Capture the cell that displays the provided text and extract its (X, Y) central coordinate. 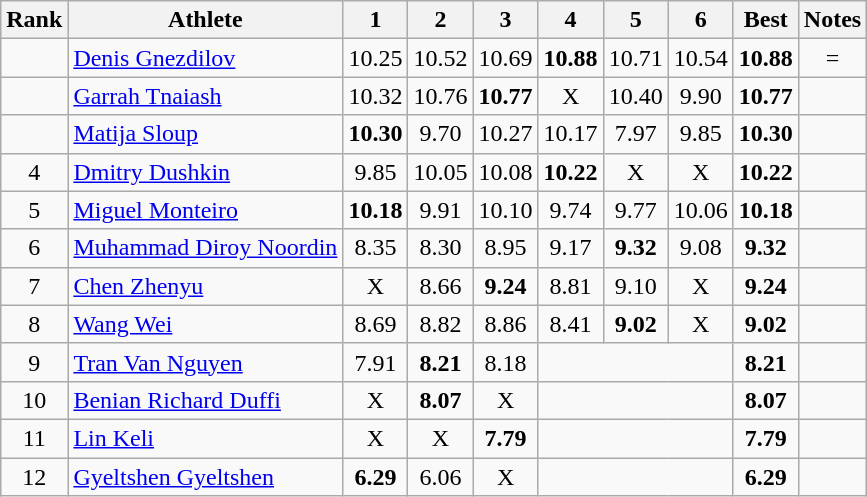
10.76 (440, 96)
10 (34, 400)
10.40 (636, 96)
Garrah Tnaiash (206, 96)
10.27 (506, 134)
8.69 (376, 324)
7.97 (636, 134)
Benian Richard Duffi (206, 400)
3 (506, 20)
10.32 (376, 96)
7 (34, 286)
11 (34, 438)
Rank (34, 20)
9.77 (636, 210)
10.08 (506, 172)
12 (34, 477)
Muhammad Diroy Noordin (206, 248)
9.70 (440, 134)
9.10 (636, 286)
9 (34, 362)
Notes (832, 20)
Dmitry Dushkin (206, 172)
Lin Keli (206, 438)
10.17 (570, 134)
2 (440, 20)
10.25 (376, 58)
8.86 (506, 324)
9.74 (570, 210)
= (832, 58)
8.41 (570, 324)
Wang Wei (206, 324)
10.69 (506, 58)
7.91 (376, 362)
10.05 (440, 172)
10.71 (636, 58)
10.52 (440, 58)
10.10 (506, 210)
9.91 (440, 210)
Athlete (206, 20)
Gyeltshen Gyeltshen (206, 477)
8 (34, 324)
8.81 (570, 286)
8.18 (506, 362)
8.82 (440, 324)
Tran Van Nguyen (206, 362)
Miguel Monteiro (206, 210)
Best (766, 20)
9.17 (570, 248)
Matija Sloup (206, 134)
9.08 (700, 248)
1 (376, 20)
Denis Gnezdilov (206, 58)
8.35 (376, 248)
6.06 (440, 477)
10.06 (700, 210)
9.90 (700, 96)
Chen Zhenyu (206, 286)
8.66 (440, 286)
10.54 (700, 58)
8.30 (440, 248)
8.95 (506, 248)
